Locate the cell with the specified text and output its (x, y) center coordinate. 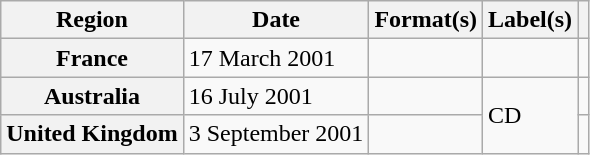
Australia (92, 96)
Region (92, 20)
France (92, 58)
3 September 2001 (276, 134)
16 July 2001 (276, 96)
Label(s) (530, 20)
Format(s) (426, 20)
Date (276, 20)
17 March 2001 (276, 58)
United Kingdom (92, 134)
CD (530, 115)
